Identify which cell holds the provided text, then report its (X, Y) central coordinate. 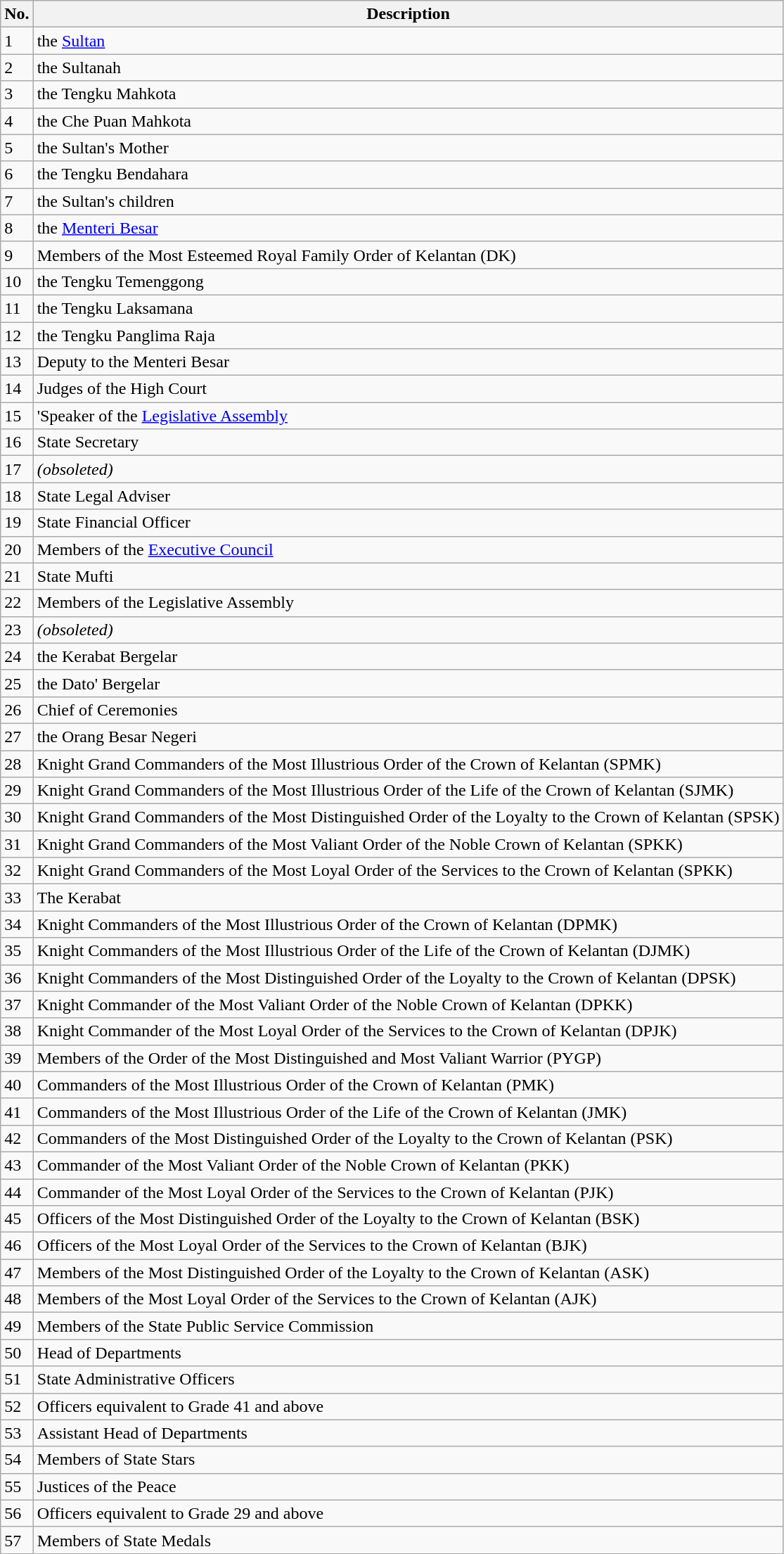
Judges of the High Court (408, 389)
Members of State Stars (408, 1460)
Members of the Executive Council (408, 549)
20 (17, 549)
Officers equivalent to Grade 41 and above (408, 1406)
Knight Grand Commanders of the Most Valiant Order of the Noble Crown of Kelantan (SPKK) (408, 844)
Commanders of the Most Illustrious Order of the Life of the Crown of Kelantan (JMK) (408, 1112)
the Sultanah (408, 68)
State Legal Adviser (408, 496)
Officers of the Most Distinguished Order of the Loyalty to the Crown of Kelantan (BSK) (408, 1219)
Knight Commander of the Most Valiant Order of the Noble Crown of Kelantan (DPKK) (408, 1005)
41 (17, 1112)
6 (17, 174)
54 (17, 1460)
17 (17, 469)
9 (17, 255)
57 (17, 1540)
19 (17, 523)
23 (17, 630)
46 (17, 1246)
26 (17, 710)
Knight Commanders of the Most Distinguished Order of the Loyalty to the Crown of Kelantan (DPSK) (408, 978)
State Administrative Officers (408, 1380)
Members of State Medals (408, 1540)
49 (17, 1326)
48 (17, 1299)
21 (17, 576)
Commanders of the Most Distinguished Order of the Loyalty to the Crown of Kelantan (PSK) (408, 1138)
Chief of Ceremonies (408, 710)
the Kerabat Bergelar (408, 656)
56 (17, 1513)
44 (17, 1192)
State Financial Officer (408, 523)
47 (17, 1273)
2 (17, 68)
Members of the Order of the Most Distinguished and Most Valiant Warrior (PYGP) (408, 1058)
the Tengku Mahkota (408, 94)
The Kerabat (408, 898)
15 (17, 416)
the Menteri Besar (408, 228)
Members of the State Public Service Commission (408, 1326)
31 (17, 844)
25 (17, 683)
50 (17, 1353)
43 (17, 1165)
7 (17, 201)
Commander of the Most Loyal Order of the Services to the Crown of Kelantan (PJK) (408, 1192)
13 (17, 362)
29 (17, 791)
the Che Puan Mahkota (408, 121)
No. (17, 14)
Commander of the Most Valiant Order of the Noble Crown of Kelantan (PKK) (408, 1165)
11 (17, 308)
State Secretary (408, 442)
5 (17, 148)
45 (17, 1219)
36 (17, 978)
14 (17, 389)
10 (17, 281)
Members of the Most Loyal Order of the Services to the Crown of Kelantan (AJK) (408, 1299)
12 (17, 336)
42 (17, 1138)
Members of the Most Esteemed Royal Family Order of Kelantan (DK) (408, 255)
16 (17, 442)
the Dato' Bergelar (408, 683)
32 (17, 871)
53 (17, 1433)
Knight Grand Commanders of the Most Illustrious Order of the Life of the Crown of Kelantan (SJMK) (408, 791)
8 (17, 228)
State Mufti (408, 576)
4 (17, 121)
35 (17, 951)
Knight Commander of the Most Loyal Order of the Services to the Crown of Kelantan (DPJK) (408, 1031)
24 (17, 656)
1 (17, 41)
38 (17, 1031)
Assistant Head of Departments (408, 1433)
Members of the Legislative Assembly (408, 603)
Justices of the Peace (408, 1486)
the Tengku Panglima Raja (408, 336)
Members of the Most Distinguished Order of the Loyalty to the Crown of Kelantan (ASK) (408, 1273)
the Sultan (408, 41)
30 (17, 817)
the Sultan's Mother (408, 148)
the Tengku Temenggong (408, 281)
55 (17, 1486)
22 (17, 603)
Officers equivalent to Grade 29 and above (408, 1513)
the Tengku Bendahara (408, 174)
Knight Grand Commanders of the Most Loyal Order of the Services to the Crown of Kelantan (SPKK) (408, 871)
34 (17, 924)
'Speaker of the Legislative Assembly (408, 416)
the Sultan's children (408, 201)
Head of Departments (408, 1353)
the Tengku Laksamana (408, 308)
Knight Grand Commanders of the Most Distinguished Order of the Loyalty to the Crown of Kelantan (SPSK) (408, 817)
33 (17, 898)
Description (408, 14)
Commanders of the Most Illustrious Order of the Crown of Kelantan (PMK) (408, 1085)
Officers of the Most Loyal Order of the Services to the Crown of Kelantan (BJK) (408, 1246)
the Orang Besar Negeri (408, 737)
Knight Grand Commanders of the Most Illustrious Order of the Crown of Kelantan (SPMK) (408, 763)
39 (17, 1058)
3 (17, 94)
51 (17, 1380)
Knight Commanders of the Most Illustrious Order of the Crown of Kelantan (DPMK) (408, 924)
37 (17, 1005)
18 (17, 496)
52 (17, 1406)
40 (17, 1085)
27 (17, 737)
Deputy to the Menteri Besar (408, 362)
28 (17, 763)
Knight Commanders of the Most Illustrious Order of the Life of the Crown of Kelantan (DJMK) (408, 951)
